Pinpoint the cell where the given text exists, returning its (X, Y) midpoint coordinate. 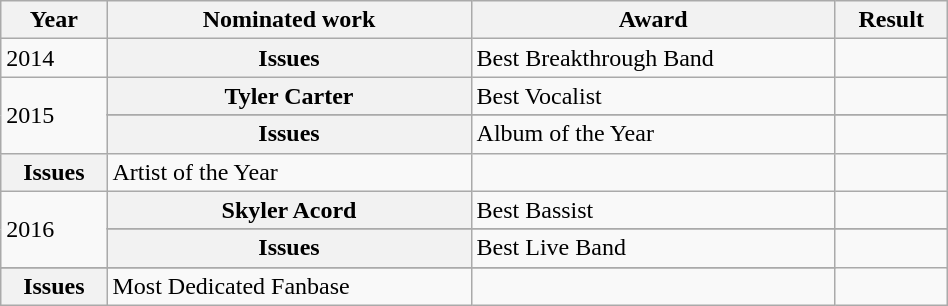
Result (891, 20)
Best Live Band (653, 248)
2016 (54, 229)
Best Vocalist (653, 96)
2014 (54, 58)
Tyler Carter (289, 96)
Album of the Year (653, 134)
Artist of the Year (289, 172)
2015 (54, 115)
Nominated work (289, 20)
Most Dedicated Fanbase (289, 286)
Year (54, 20)
Best Bassist (653, 210)
Skyler Acord (289, 210)
Award (653, 20)
Best Breakthrough Band (653, 58)
